Extract the (X, Y) coordinate from the center of the cell holding the provided text.  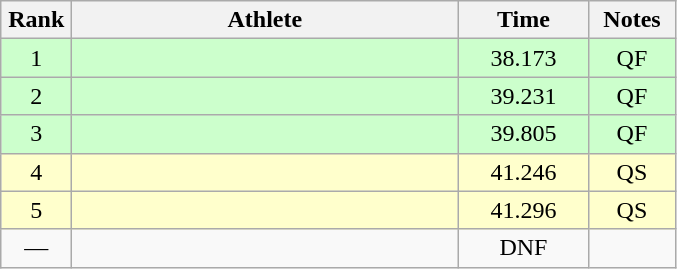
DNF (524, 248)
39.231 (524, 96)
Time (524, 20)
Athlete (265, 20)
39.805 (524, 134)
1 (36, 58)
Notes (632, 20)
5 (36, 210)
41.296 (524, 210)
2 (36, 96)
41.246 (524, 172)
3 (36, 134)
38.173 (524, 58)
Rank (36, 20)
— (36, 248)
4 (36, 172)
